Provide the (x, y) coordinate of the cell's center where the given text is located.  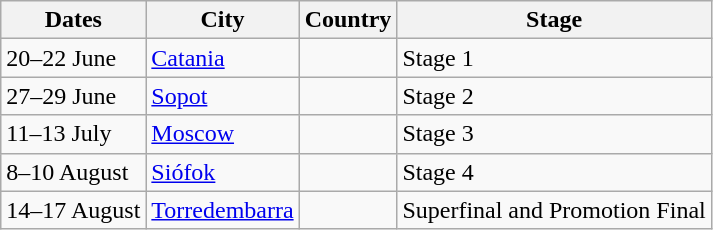
Sopot (222, 96)
Stage 1 (554, 58)
Stage 4 (554, 172)
Catania (222, 58)
14–17 August (74, 210)
Moscow (222, 134)
Superfinal and Promotion Final (554, 210)
Torredembarra (222, 210)
Stage 3 (554, 134)
8–10 August (74, 172)
Stage 2 (554, 96)
Dates (74, 20)
City (222, 20)
Stage (554, 20)
20–22 June (74, 58)
11–13 July (74, 134)
Siófok (222, 172)
27–29 June (74, 96)
Country (348, 20)
